Identify which cell holds the provided text, then report its (x, y) central coordinate. 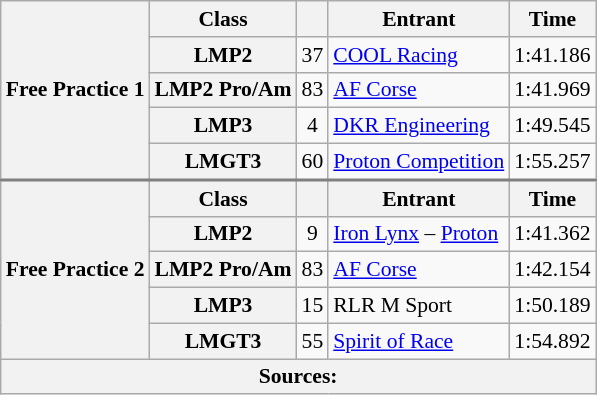
Proton Competition (418, 162)
9 (313, 234)
Free Practice 2 (76, 270)
1:42.154 (552, 270)
Sources: (298, 377)
15 (313, 306)
55 (313, 341)
1:49.545 (552, 126)
1:41.362 (552, 234)
COOL Racing (418, 55)
1:41.186 (552, 55)
37 (313, 55)
1:41.969 (552, 90)
60 (313, 162)
Free Practice 1 (76, 90)
Spirit of Race (418, 341)
RLR M Sport (418, 306)
DKR Engineering (418, 126)
1:54.892 (552, 341)
Iron Lynx – Proton (418, 234)
1:55.257 (552, 162)
4 (313, 126)
1:50.189 (552, 306)
